Locate the cell with the specified text and output its [X, Y] center coordinate. 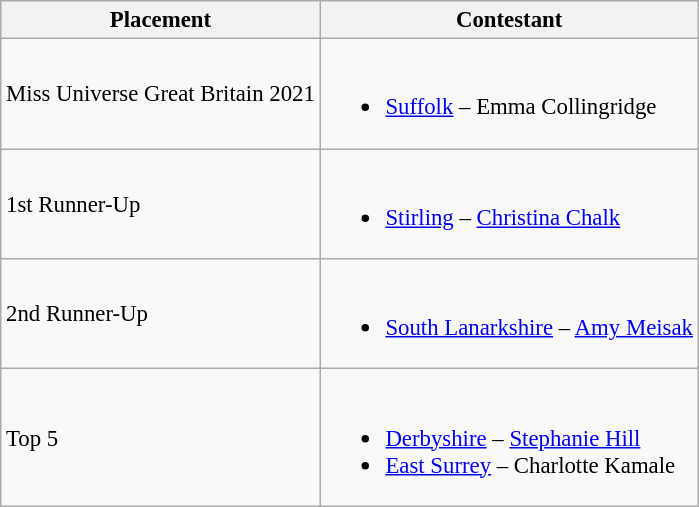
1st Runner-Up [160, 204]
Stirling – Christina Chalk [509, 204]
Derbyshire – Stephanie HillEast Surrey – Charlotte Kamale [509, 438]
Contestant [509, 20]
Placement [160, 20]
Suffolk – Emma Collingridge [509, 94]
South Lanarkshire – Amy Meisak [509, 314]
Miss Universe Great Britain 2021 [160, 94]
2nd Runner-Up [160, 314]
Top 5 [160, 438]
